Locate the cell with the specified text and output its [x, y] center coordinate. 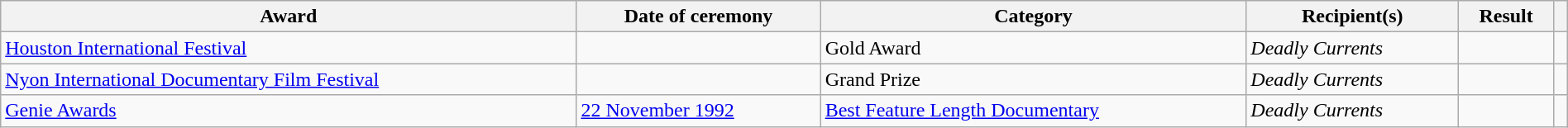
Category [1034, 17]
Grand Prize [1034, 79]
Date of ceremony [698, 17]
Houston International Festival [289, 48]
Genie Awards [289, 111]
Gold Award [1034, 48]
Best Feature Length Documentary [1034, 111]
Recipient(s) [1353, 17]
Result [1507, 17]
Nyon International Documentary Film Festival [289, 79]
Award [289, 17]
22 November 1992 [698, 111]
